Locate the cell with the specified text and output its [X, Y] center coordinate. 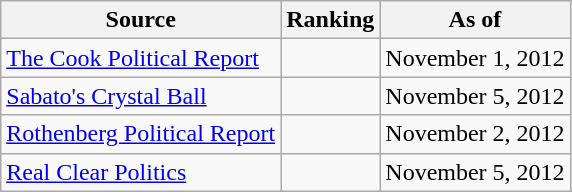
November 1, 2012 [475, 58]
Sabato's Crystal Ball [141, 96]
As of [475, 20]
Source [141, 20]
Rothenberg Political Report [141, 134]
Real Clear Politics [141, 172]
Ranking [330, 20]
The Cook Political Report [141, 58]
November 2, 2012 [475, 134]
